Extract the [x, y] coordinate from the center of the cell holding the provided text.  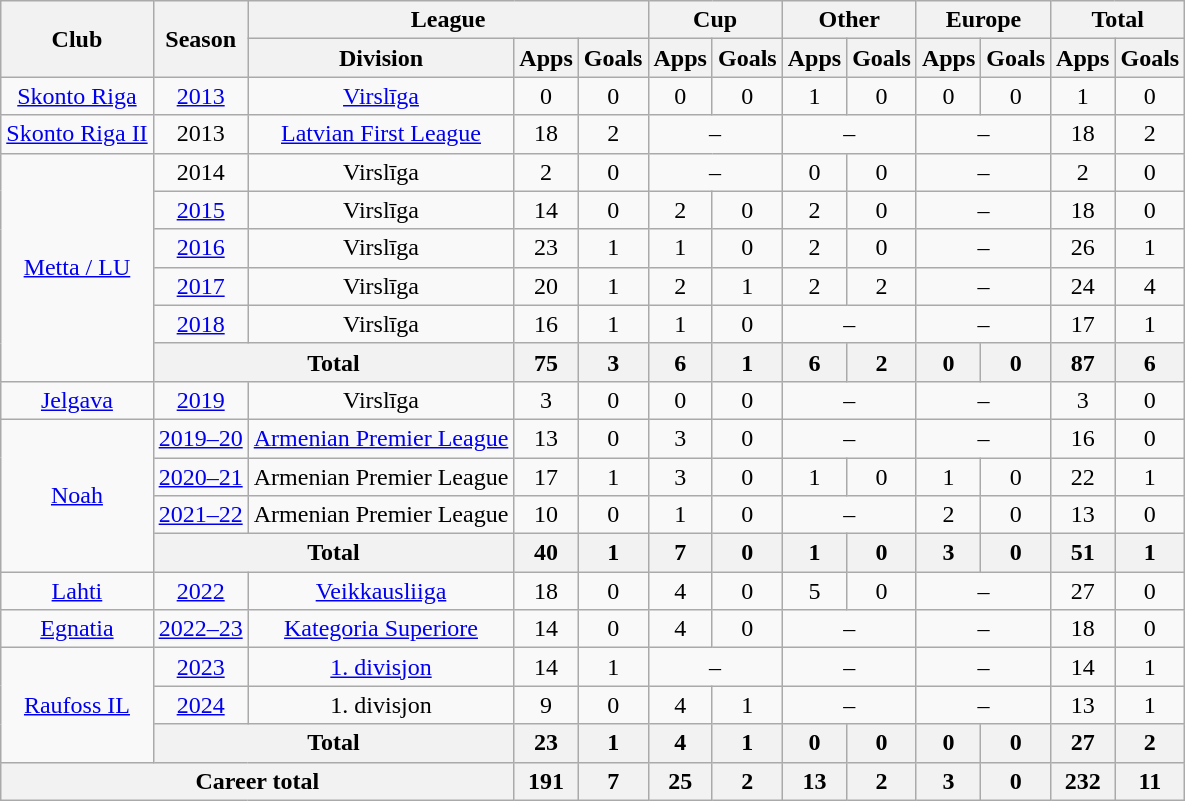
87 [1083, 362]
Europe [983, 20]
Skonto Riga II [77, 134]
2019 [200, 400]
Latvian First League [381, 134]
Division [381, 58]
Egnatia [77, 629]
5 [814, 591]
Kategoria Superiore [381, 629]
40 [546, 553]
2023 [200, 667]
2016 [200, 248]
Other [849, 20]
Lahti [77, 591]
191 [546, 781]
Career total [258, 781]
11 [1150, 781]
Noah [77, 495]
Club [77, 39]
Veikkausliiga [381, 591]
Cup [715, 20]
Skonto Riga [77, 96]
26 [1083, 248]
Raufoss IL [77, 705]
20 [546, 286]
75 [546, 362]
10 [546, 515]
2021–22 [200, 515]
2022–23 [200, 629]
2017 [200, 286]
2024 [200, 705]
24 [1083, 286]
2015 [200, 210]
25 [680, 781]
22 [1083, 477]
9 [546, 705]
2018 [200, 324]
2022 [200, 591]
Jelgava [77, 400]
51 [1083, 553]
League [448, 20]
Metta / LU [77, 267]
232 [1083, 781]
Season [200, 39]
2020–21 [200, 477]
2019–20 [200, 438]
2014 [200, 172]
